Find where the given text appears and provide that cell's center as (x, y) coordinate. 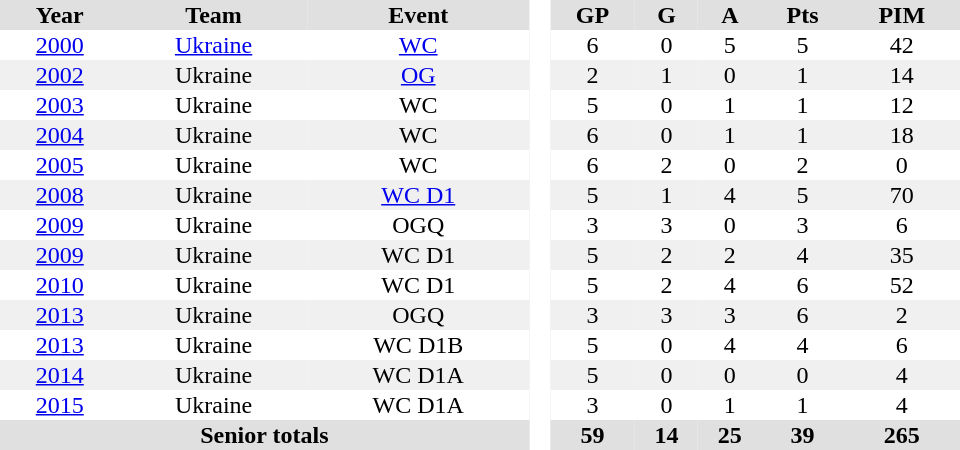
25 (730, 435)
18 (902, 135)
2000 (60, 45)
35 (902, 255)
52 (902, 285)
Senior totals (264, 435)
12 (902, 105)
Pts (802, 15)
2002 (60, 75)
Year (60, 15)
GP (592, 15)
OG (418, 75)
A (730, 15)
PIM (902, 15)
265 (902, 435)
2004 (60, 135)
2014 (60, 375)
Event (418, 15)
2015 (60, 405)
39 (802, 435)
Team (214, 15)
G (666, 15)
WC D1B (418, 345)
42 (902, 45)
2003 (60, 105)
2010 (60, 285)
59 (592, 435)
2005 (60, 165)
2008 (60, 195)
70 (902, 195)
